Return the (X, Y) coordinate for the center point of the cell that contains the specified text.  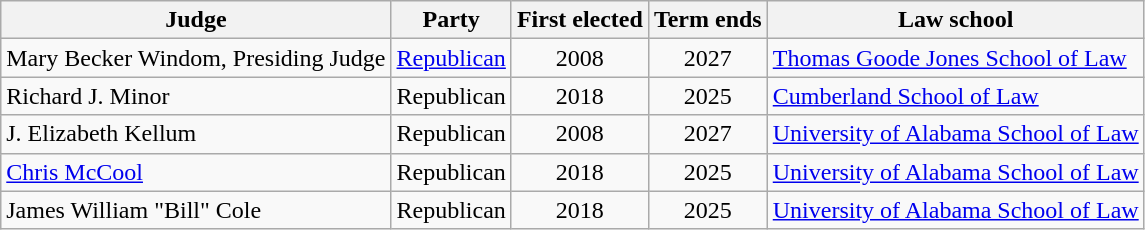
First elected (580, 20)
Thomas Goode Jones School of Law (956, 58)
Mary Becker Windom, Presiding Judge (196, 58)
Party (451, 20)
James William "Bill" Cole (196, 210)
Cumberland School of Law (956, 96)
Term ends (708, 20)
Judge (196, 20)
Chris McCool (196, 172)
Richard J. Minor (196, 96)
J. Elizabeth Kellum (196, 134)
Law school (956, 20)
